Locate the cell with the specified text and output its [X, Y] center coordinate. 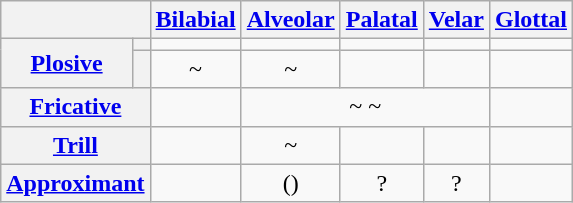
Plosive [67, 64]
Velar [456, 20]
Alveolar [290, 20]
() [290, 183]
Trill [76, 145]
Approximant [76, 183]
Bilabial [196, 20]
Glottal [530, 20]
Fricative [76, 107]
~ ~ [365, 107]
Palatal [382, 20]
